Capture the cell that displays the provided text and extract its (x, y) central coordinate. 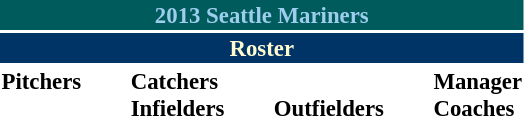
2013 Seattle Mariners (262, 15)
Roster (262, 48)
